Pinpoint the cell where the given text exists, returning its (x, y) midpoint coordinate. 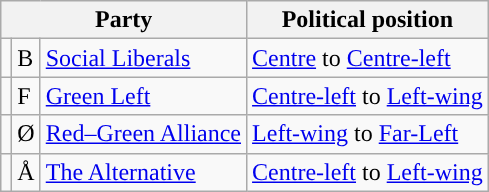
Ø (26, 134)
The Alternative (143, 172)
Party (124, 20)
Political position (368, 20)
Red–Green Alliance (143, 134)
Green Left (143, 96)
Centre to Centre-left (368, 58)
Å (26, 172)
Left-wing to Far-Left (368, 134)
F (26, 96)
B (26, 58)
Social Liberals (143, 58)
